Capture the cell that displays the provided text and extract its [x, y] central coordinate. 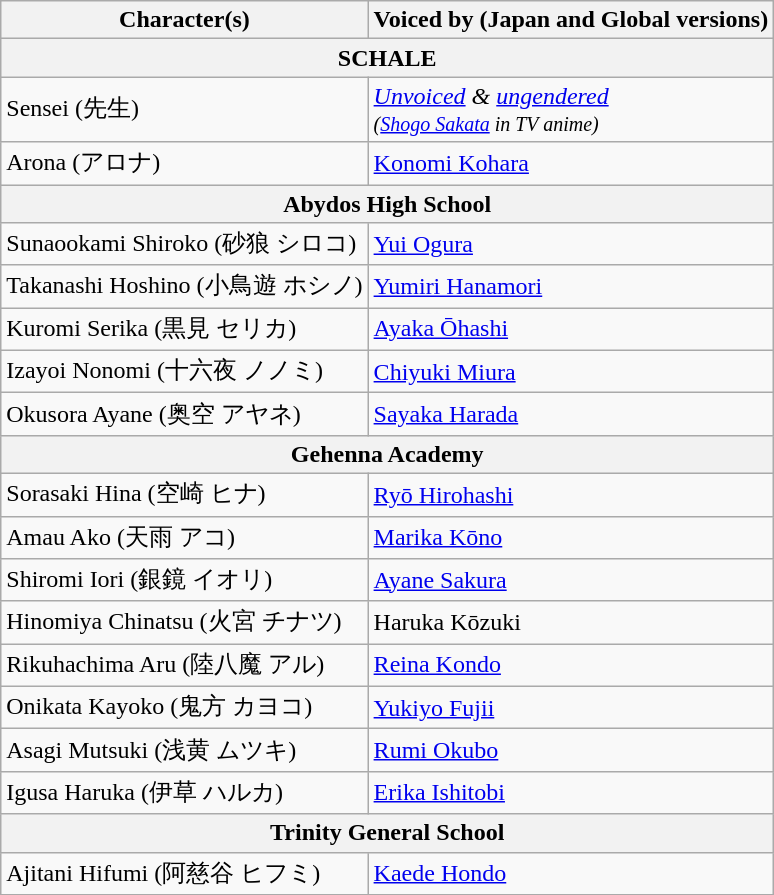
Takanashi Hoshino (小鳥遊 ホシノ) [184, 286]
Arona (アロナ) [184, 164]
Ayaka Ōhashi [571, 330]
Yukiyo Fujii [571, 708]
Sayaka Harada [571, 414]
Igusa Haruka (伊草 ハルカ) [184, 792]
Okusora Ayane (奥空 アヤネ) [184, 414]
Yui Ogura [571, 244]
Hinomiya Chinatsu (火宮 チナツ) [184, 622]
Sunaookami Shiroko (砂狼 シロコ) [184, 244]
Gehenna Academy [388, 454]
Rikuhachima Aru (陸八魔 アル) [184, 666]
Unvoiced & ungendered(Shogo Sakata in TV anime) [571, 110]
Reina Kondo [571, 666]
Sensei (先生) [184, 110]
Izayoi Nonomi (十六夜 ノノミ) [184, 372]
Voiced by (Japan and Global versions) [571, 20]
Onikata Kayoko (鬼方 カヨコ) [184, 708]
Trinity General School [388, 833]
Shiromi Iori (銀鏡 イオリ) [184, 580]
Ryō Hirohashi [571, 494]
Sorasaki Hina (空崎 ヒナ) [184, 494]
Ayane Sakura [571, 580]
Kuromi Serika (黒見 セリカ) [184, 330]
Erika Ishitobi [571, 792]
Kaede Hondo [571, 874]
Haruka Kōzuki [571, 622]
Rumi Okubo [571, 750]
Amau Ako (天雨 アコ) [184, 538]
Konomi Kohara [571, 164]
Asagi Mutsuki (浅黄 ムツキ) [184, 750]
Chiyuki Miura [571, 372]
Ajitani Hifumi (阿慈谷 ヒフミ) [184, 874]
SCHALE [388, 58]
Abydos High School [388, 203]
Character(s) [184, 20]
Marika Kōno [571, 538]
Yumiri Hanamori [571, 286]
